Output the [x, y] coordinate of the center of the cell containing the given text.  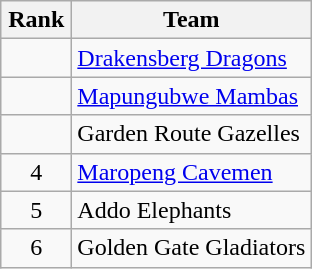
Team [192, 20]
Addo Elephants [192, 210]
4 [36, 172]
Maropeng Cavemen [192, 172]
Garden Route Gazelles [192, 134]
5 [36, 210]
Rank [36, 20]
Drakensberg Dragons [192, 58]
Mapungubwe Mambas [192, 96]
6 [36, 248]
Golden Gate Gladiators [192, 248]
